Detect which cell encompasses the target text, then output its [x, y] center coordinate. 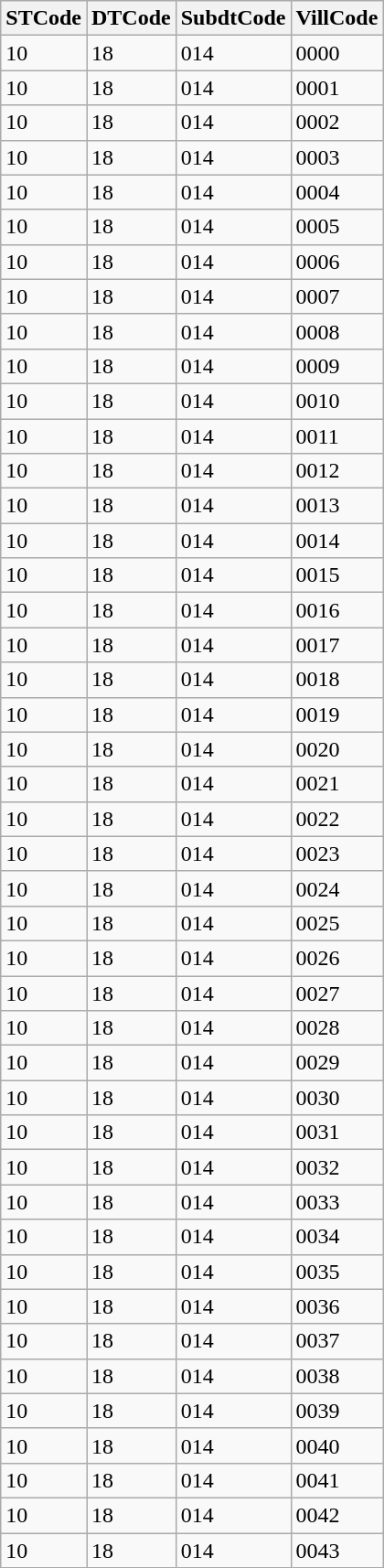
0036 [336, 1306]
0039 [336, 1411]
0029 [336, 1063]
0041 [336, 1480]
0038 [336, 1376]
0022 [336, 819]
0001 [336, 88]
0040 [336, 1445]
0003 [336, 157]
0034 [336, 1237]
VillCode [336, 18]
0037 [336, 1341]
0032 [336, 1167]
0027 [336, 993]
0015 [336, 575]
0000 [336, 53]
0042 [336, 1515]
0020 [336, 749]
STCode [44, 18]
0002 [336, 123]
0007 [336, 296]
0021 [336, 784]
0035 [336, 1272]
0009 [336, 366]
0010 [336, 401]
0006 [336, 262]
0023 [336, 854]
0018 [336, 680]
0005 [336, 227]
0026 [336, 958]
0011 [336, 436]
0043 [336, 1551]
0025 [336, 923]
0017 [336, 645]
0024 [336, 888]
0028 [336, 1028]
0013 [336, 506]
0008 [336, 331]
0012 [336, 471]
0030 [336, 1098]
SubdtCode [233, 18]
0004 [336, 192]
0016 [336, 610]
DTCode [131, 18]
0033 [336, 1202]
0019 [336, 714]
0014 [336, 541]
0031 [336, 1133]
